Pinpoint the cell where the given text exists, returning its [X, Y] midpoint coordinate. 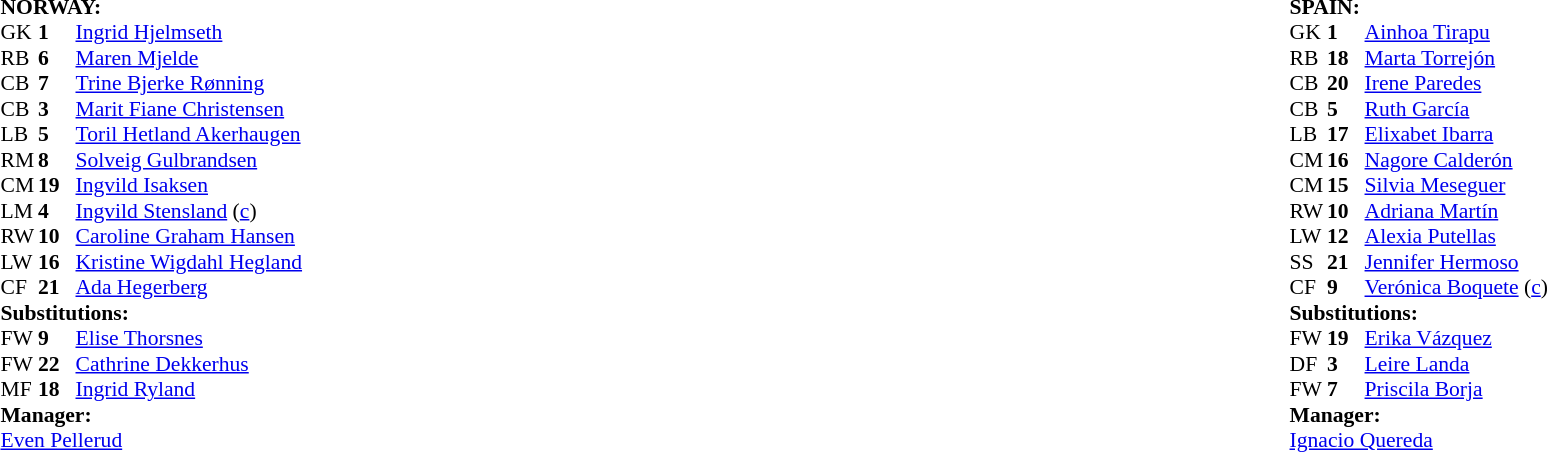
15 [1346, 185]
Ingrid Ryland [190, 389]
Caroline Graham Hansen [190, 237]
22 [57, 364]
LM [19, 211]
Ingvild Isaksen [190, 185]
Maren Mjelde [190, 58]
6 [57, 58]
8 [57, 160]
Kristine Wigdahl Hegland [190, 262]
Ada Hegerberg [190, 287]
Manager: [151, 415]
4 [57, 211]
12 [1346, 237]
Toril Hetland Akerhaugen [190, 135]
Elise Thorsnes [190, 339]
SS [1309, 262]
Marit Fiane Christensen [190, 109]
MF [19, 389]
Trine Bjerke Rønning [190, 83]
Ingvild Stensland (c) [190, 211]
Substitutions: [151, 313]
Cathrine Dekkerhus [190, 364]
RM [19, 160]
Ingrid Hjelmseth [190, 33]
20 [1346, 83]
17 [1346, 135]
DF [1309, 364]
Solveig Gulbrandsen [190, 160]
